Return [x, y] of the center of cell containing provided text 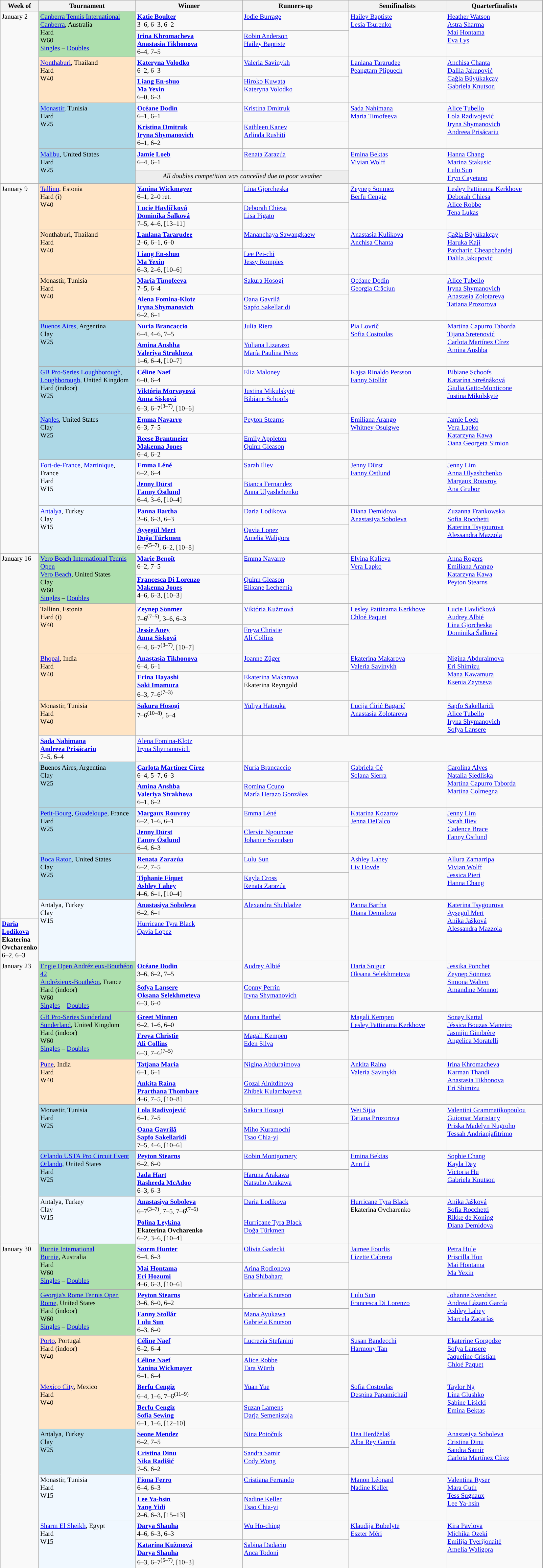
Mana Ayukawa Gabriela Knutson [296, 1322]
Freya Christie Ali Collins [296, 638]
Peyton Stearns [296, 423]
Gabriela Cé Solana Sierra [398, 785]
January 9 [20, 368]
Jenny Dürst Fanny Östlund [398, 482]
Taylor Ng Lina Glushko Sabine Lisicki Emina Bektas [494, 1405]
Jaimee Fourlis Lizette Cabrera [398, 1267]
January 16 [20, 736]
Week of [20, 6]
Hurricane Tyra Black Ekaterina Ovcharenko [398, 1220]
Océane Dodin 6–1, 6–1 [189, 112]
Suzan Lamens Darja Semeņistaja [296, 1415]
Francesca Di Lorenzo Makenna Jones 4–6, 6–3, [10–3] [189, 589]
Lucrezia Stefanini [296, 1345]
Petit-Bourg, Guadeloupe, France Hard W25 [87, 830]
Qavia Lopez Amelia Waligora [296, 539]
Lola Radivojević 6–1, 7–5 [189, 1114]
Nina Potočnik [296, 1438]
Liang En-shuo Ma Yexin 6–3, 2–6, [10–6] [189, 262]
Jenny Dürst Fanny Östlund 6–4, 6–3 [189, 840]
Miho Kuramochi Tsao Chia-yi [296, 1137]
Joanne Züger [296, 662]
Klaudija Bubelytė Eszter Méri [398, 1544]
Anchisa Chanta Dalila Jakupović Çağla Büyükakçay Gabriela Knutson [494, 80]
Jessika Ponchet Zeynep Sönmez Simona Waltert Amandine Monnot [494, 986]
Kristina Dmitruk Iryna Shymanovich 6–1, 6–2 [189, 135]
Jessie Aney Anna Sisková 6–4, 6–7(3–7), [10–7] [189, 638]
Océane Dodin 3–6, 6–2, 7–5 [189, 971]
Zeynep Sönmez 7–6(7–5), 3–6, 6–3 [189, 614]
Valentina Ryser Mara Guth Tess Sugnaux Lee Ya-hsin [494, 1497]
Yuan Yue [296, 1392]
Semifinalists [398, 6]
Alena Fomina-Klotz Iryna Shymanovich 6–2, 6–1 [189, 307]
Kajsa Rinaldo Persson Fanny Stollár [398, 390]
Irina Khromacheva Karman Thandi Anastasia Tikhonova Eri Shimizu [494, 1082]
Jamie Loeb 6–4, 6–1 [189, 160]
Mona Barthel [296, 1021]
Alice Tubello Iryna Shymanovich Anastasia Zolotareva Tatiana Prozorova [494, 298]
Nuria Brancaccio 6–4, 4–6, 7–5 [189, 330]
Renata Zarazúa 6–2, 7–5 [189, 863]
Engie Open Andrézieux-Bouthéon 42 Andrézieux-Bouthéon, France Hard (indoor) W60 Singles – Doubles [87, 986]
Sapfo Sakellaridi Alice Tubello Iryna Shymanovich Sofya Lansere [494, 718]
Sabina Dadaciu Anca Todoni [296, 1553]
Kateryna Volodko 6–2, 6–3 [189, 66]
Sonay Kartal Jéssica Bouzas Maneiro Jasmijn Gimbrère Angelica Moratelli [494, 1035]
Wu Ho-ching [296, 1530]
Lulu Sun Francesca Di Lorenzo [398, 1313]
Robin Anderson Hailey Baptiste [296, 44]
Robin Montgomery [296, 1160]
Gabriela Knutson [296, 1299]
Antalya, Turkey Clay W25 [87, 1451]
Lanlana Tararudee Peangtarn Plipuech [398, 80]
Bianca Fernandez Anna Ulyashchenko [296, 492]
Mexico City, Mexico Hard W40 [87, 1405]
Céline Naef 6–0, 6–4 [189, 376]
Julia Riera [296, 330]
Naples, United States Clay W25 [87, 436]
Berfu Cengiz 6–4, 1–6, 7–6(11–9) [189, 1392]
Malibu, United States Hard W25 [87, 166]
Dea Herdželaš Alba Rey García [398, 1451]
Sharm El Sheikh, Egypt Hard W15 [87, 1544]
Lanlana Tararudee 2–6, 6–1, 6–0 [189, 239]
Daria Lodikova Ekaterina Ovcharenko 6–2, 6–3 [20, 940]
Lesley Pattinama Kerkhove Chloé Paquet [398, 628]
Lucija Ćirić Bagarić Anastasia Zolotareva [398, 718]
Carolina Alves Natalia Siedliska Martina Capurro Taborda Martina Colmegna [494, 785]
Anika Jašková Sofia Rocchetti Rikke de Koning Diana Demidova [494, 1220]
Cristiana Ferrando [296, 1484]
Winner [189, 6]
Amina Anshba Valeriya Strakhova 6–1, 6–2 [189, 794]
Oana Gavrilă Sapfo Sakellaridi 7–5, 4–6, [10–6] [189, 1137]
Margaux Rouvroy 6–2, 1–6, 6–1 [189, 817]
Peyton Stearns 3–6, 6–0, 6–2 [189, 1299]
Sada Nahimana Maria Timofeeva [398, 126]
Viktória Kužmová [296, 614]
Katarina Kozarov Jenna DeFalco [398, 830]
GB Pro-Series Sunderland Sunderland, United Kingdom Hard (indoor) W60 Singles – Doubles [87, 1035]
Céline Naef 6–2, 6–4 [189, 1345]
Emma Léné [296, 817]
Eliz Maloney [296, 376]
Hailey Baptiste Lesia Tsurenko [398, 34]
Jenny Lim Anna Ulyashchenko Margaux Rouvroy Ana Grubor [494, 482]
Susan Bandecchi Harmony Tan [398, 1358]
Seone Mendez 6–2, 7–5 [189, 1438]
Yuliya Hatouka [296, 718]
Sophie Chang Kayla Day Victoria Hu Gabriela Knutson [494, 1173]
Olivia Gadecki [296, 1253]
Clervie Ngounoue Johanne Svendsen [296, 840]
Océane Dodin Georgia Crăciun [398, 298]
Sarah Iliev [296, 469]
Audrey Albié [296, 971]
Jenny Dürst Fanny Östlund 6–4, 3–6, [10–4] [189, 492]
Allura Zamarripa Vivian Wolff Jessica Pieri Hanna Chang [494, 876]
Haruna Arakawa Natsuho Arakawa [296, 1183]
Katarína Kužmová Darya Shauha 6–3, 6–7(5–7), [10–3] [189, 1553]
Sandra Samir Cody Wong [296, 1461]
Kayla Cross Renata Zarazúa [296, 886]
Valeria Savinykh [296, 66]
Lulu Sun [296, 863]
Çağla Büyükakçay Haruka Kaji Patcharin Cheapchandej Dalila Jakupović [494, 252]
Irina Khromacheva Anastasia Tikhonova 6–4, 7–5 [189, 44]
Emily Appleton Quinn Gleason [296, 446]
Bhopal, India Hard W40 [87, 676]
Kathleen Kanev Arlinda Rushiti [296, 135]
Manon Léonard Nadine Keller [398, 1497]
Sofia Costoulas Despina Papamichail [398, 1405]
Anastasia Kulikova Anchisa Chanta [398, 252]
January 30 [20, 1406]
Fanny Stollár Lulu Sun 6–3, 6–0 [189, 1322]
Katie Boulter 3–6, 6–3, 6–2 [189, 21]
Pia Lovrič Sofia Costoulas [398, 344]
Ankita Raina Prarthana Thombare 4–6, 7–5, [10–8] [189, 1091]
Nadine Keller Tsao Chia-yi [296, 1507]
Lucie Havlíčková Audrey Albié Lina Gjorcheska Dominika Šalková [494, 628]
Hiroko Kuwata Kateryna Volodko [296, 89]
Arina Rodionova Ena Shibahara [296, 1276]
Erina Hayashi Saki Imamura 6–3, 7–6(7–3) [189, 686]
Jenny Lim Sarah Iliev Cadence Brace Fanny Östlund [494, 830]
Fort-de-France, Martinique, France Hard W15 [87, 482]
Anastasiya Soboleva 6–7(3–7), 7–5, 7–6(7–5) [189, 1207]
Amina Anshba Valeriya Strakhova 1–6, 6–4, [10–7] [189, 353]
Lucie Havlíčková Dominika Šalková 7–5, 4–6, [13–11] [189, 216]
Runners-up [296, 6]
Hurricane Tyra Black Qavia Lopez [189, 940]
Tatjana Maria 6–1, 6–1 [189, 1068]
Anna Rogers Emiliana Arango Katarzyna Kawa Peyton Stearns [494, 578]
Peyton Stearns 6–2, 6–0 [189, 1160]
Daria Snigur Oksana Selekhmeteva [398, 986]
Conny Perrin Iryna Shymanovich [296, 996]
Emina Bektas Vivian Wolff [398, 166]
Monastir, Tunisia Hard W15 [87, 1497]
Ekaterina Makarova Ekaterina Reyngold [296, 686]
Lee Pei-chi Jessy Rompies [296, 262]
Polina Leykina Ekaterina Ovcharenko 6–2, 3–6, [10–4] [189, 1230]
Magali Kempen Lesley Pattinama Kerkhove [398, 1035]
Berfu Cengiz Sofia Sewing 6–1, 1–6, [12–10] [189, 1415]
Renata Zarazúa [296, 160]
Porto, Portugal Hard (indoor) W40 [87, 1358]
Carlota Martínez Círez 6–4, 5–7, 6–3 [189, 771]
Heather Watson Astra Sharma Mai Hontama Eva Lys [494, 34]
Emiliana Arango Whitney Osuigwe [398, 436]
Anastasia Tikhonova 6–4, 6–1 [189, 662]
Sakura Hosogi 7–6(10–8), 6–4 [189, 718]
Emma Léné 6–2, 6–4 [189, 469]
Diana Demidova Anastasiya Soboleva [398, 529]
Zuzanna Frankowska Sofia Rocchetti Katerina Tsygourova Alessandra Mazzola [494, 529]
Martina Capurro Taborda Tijana Sretenović Carlota Martínez Círez Amina Anshba [494, 344]
Ayşegül Mert Doğa Türkmen 6–7(5–7), 6–2, [10–8] [189, 539]
Panna Bartha 2–6, 6–3, 6–3 [189, 515]
Quinn Gleason Elixane Lechemia [296, 589]
Canberra Tennis International Canberra, Australia Hard W60 Singles – Doubles [87, 34]
Justina Mikulskytė Bibiane Schoofs [296, 400]
Quarterfinalists [494, 6]
Hanna Chang Marina Stakusic Lulu Sun Eryn Cayetano [494, 166]
Panna Bartha Diana Demidova [398, 930]
Burnie International Burnie, Australia Hard W60 Singles – Doubles [87, 1267]
Zeynep Sönmez Berfu Cengiz [398, 206]
Emina Bektas Ann Li [398, 1173]
Liang En-shuo Ma Yexin 6–0, 6–3 [189, 89]
Freya Christie Ali Collins 6–3, 7–6(7–5) [189, 1044]
Nigina Abduraimova [296, 1068]
Greet Minnen 6–2, 1–6, 6–0 [189, 1021]
Georgia's Rome Tennis Open Rome, United States Hard (indoor) W60 Singles – Doubles [87, 1313]
Gozal Ainitdinova Zhibek Kulambayeva [296, 1091]
Lina Gjorcheska [296, 193]
GB Pro-Series Loughborough, Loughborough, United Kingdom Hard (indoor) W25 [87, 390]
Tiphanie Fiquet Ashley Lahey 4–6, 6–1, [10–4] [189, 886]
Céline Naef Yanina Wickmayer 6–1, 6–4 [189, 1368]
Lee Ya-hsin Yang Yidi 2–6, 6–3, [15–13] [189, 1507]
Valentini Grammatikopoulou Guiomar Maristany Priska Madelyn Nugroho Tessah Andrianjafitrimo [494, 1127]
Pune, India Hard W40 [87, 1082]
Boca Raton, United States Clay W25 [87, 876]
Lesley Pattinama Kerkhove Deborah Chiesa Alice Robbe Tena Lukas [494, 206]
Magali Kempen Eden Silva [296, 1044]
Ekaterina Makarova Valeria Savinykh [398, 676]
Jada Hart Rasheeda McAdoo 6–3, 6–3 [189, 1183]
Anastasiya Soboleva 6–2, 6–1 [189, 909]
Kristina Dmitruk [296, 112]
Kira Pavlova Michika Ozeki Emilija Tverijonaitė Amelia Waligora [494, 1544]
Mai Hontama Eri Hozumi 4–6, 6–3, [10–6] [189, 1276]
Sada Nahimana Andreea Prisăcariu 7–5, 6–4 [87, 749]
Orlando USTA Pro Circuit Event Orlando, United States Hard W25 [87, 1173]
Romina Ccuno María Herazo González [296, 794]
Alexandra Shubladze [296, 909]
Emma Navarro [296, 564]
Anastasiya Soboleva Cristina Dinu Sandra Samir Carlota Martínez Círez [494, 1451]
Viktória Morvayová Anna Sisková 6–3, 6–7(3–7), [10–6] [189, 400]
Vero Beach International Tennis Open Vero Beach, United States Clay W60 Singles – Doubles [87, 578]
Darya Shauha 4–6, 6–3, 6–3 [189, 1530]
Alice Tubello Lola Radivojević Iryna Shymanovich Andreea Prisăcariu [494, 126]
Ankita Raina Valeria Savinykh [398, 1082]
Alena Fomina-Klotz Iryna Shymanovich [189, 749]
Alice Robbe Tara Würth [296, 1368]
Marie Benoît 6–2, 7–5 [189, 564]
Johanne Svendsen Andrea Lázaro García Ashley Lahey Marcela Zacarías [494, 1313]
Jodie Burrage [296, 21]
Elvina Kalieva Vera Lapko [398, 578]
Yuliana Lizarazo María Paulina Pérez [296, 353]
Tournament [87, 6]
Emma Navarro 6–3, 7–5 [189, 423]
Wei Sijia Tatiana Prozorova [398, 1127]
All doubles competition was cancelled due to poor weather [242, 177]
Nuria Brancaccio [296, 771]
Nigina Abduraimova Eri Shimizu Mana Kawamura Ksenia Zaytseva [494, 676]
Katerina Tsygourova Ayşegül Mert Anika Jašková Alessandra Mazzola [494, 930]
Ashley Lahey Liv Hovde [398, 876]
Mananchaya Sawangkaew [296, 239]
Fiona Ferro 6–4, 6–3 [189, 1484]
Maria Timofeeva 7–5, 6–4 [189, 284]
Bibiane Schoofs Katarína Strešnáková Giulia Gatto-Monticone Justina Mikulskytė [494, 390]
Deborah Chiesa Lisa Pigato [296, 216]
Reese Brantmeier Makenna Jones 6–4, 6–2 [189, 446]
Yanina Wickmayer 6–1, 2–0 ret. [189, 193]
Storm Hunter 6–4, 6–3 [189, 1253]
Cristina Dinu Nika Radišić 7–5, 6–2 [189, 1461]
Ekaterine Gorgodze Sofya Lansere Jaqueline Cristian Chloé Paquet [494, 1358]
Hurricane Tyra Black Doğa Türkmen [296, 1230]
January 23 [20, 1102]
Sofya Lansere Oksana Selekhmeteva 6–3, 6–0 [189, 996]
Jamie Loeb Vera Lapko Katarzyna Kawa Oana Georgeta Simion [494, 436]
Oana Gavrilă Sapfo Sakellaridi [296, 307]
Petra Hule Priscilla Hon Mai Hontama Ma Yexin [494, 1267]
January 2 [20, 97]
